Return [x, y] of the center of cell containing provided text 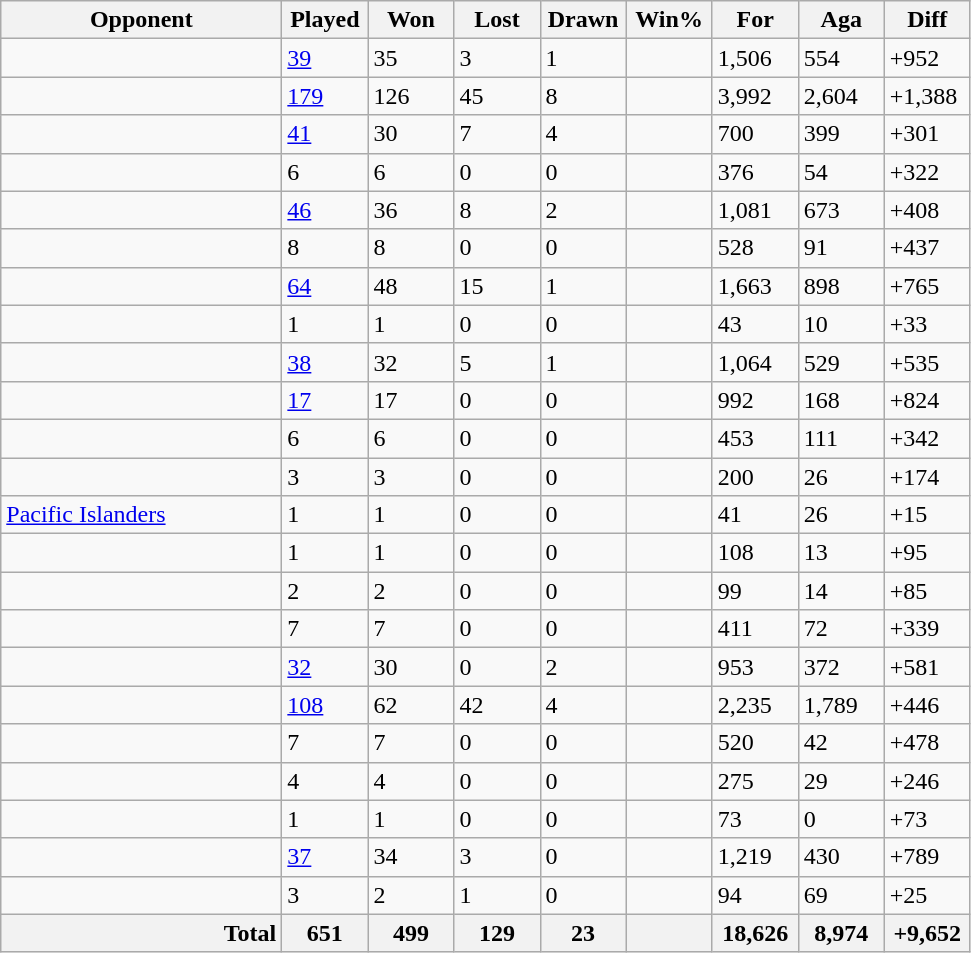
37 [325, 857]
Drawn [583, 20]
34 [411, 857]
+73 [927, 819]
399 [841, 134]
+408 [927, 210]
275 [755, 781]
+478 [927, 743]
+824 [927, 400]
453 [755, 438]
46 [325, 210]
953 [755, 667]
168 [841, 400]
1,663 [755, 286]
Pacific Islanders [142, 515]
13 [841, 553]
528 [755, 248]
992 [755, 400]
23 [583, 933]
+437 [927, 248]
14 [841, 591]
200 [755, 477]
898 [841, 286]
430 [841, 857]
3,992 [755, 96]
Win% [669, 20]
Lost [497, 20]
+25 [927, 895]
+322 [927, 172]
64 [325, 286]
+174 [927, 477]
126 [411, 96]
376 [755, 172]
179 [325, 96]
1,789 [841, 705]
700 [755, 134]
Played [325, 20]
39 [325, 58]
91 [841, 248]
673 [841, 210]
+95 [927, 553]
651 [325, 933]
18,626 [755, 933]
+535 [927, 362]
15 [497, 286]
411 [755, 629]
+301 [927, 134]
5 [497, 362]
36 [411, 210]
Diff [927, 20]
1,081 [755, 210]
+342 [927, 438]
+789 [927, 857]
111 [841, 438]
8,974 [841, 933]
372 [841, 667]
99 [755, 591]
+446 [927, 705]
43 [755, 324]
554 [841, 58]
+581 [927, 667]
48 [411, 286]
+765 [927, 286]
1,506 [755, 58]
45 [497, 96]
69 [841, 895]
Aga [841, 20]
35 [411, 58]
38 [325, 362]
2,604 [841, 96]
529 [841, 362]
Won [411, 20]
73 [755, 819]
129 [497, 933]
+952 [927, 58]
2,235 [755, 705]
+339 [927, 629]
+33 [927, 324]
+246 [927, 781]
94 [755, 895]
72 [841, 629]
29 [841, 781]
Opponent [142, 20]
+15 [927, 515]
499 [411, 933]
54 [841, 172]
1,064 [755, 362]
62 [411, 705]
Total [142, 933]
1,219 [755, 857]
10 [841, 324]
+9,652 [927, 933]
+85 [927, 591]
+1,388 [927, 96]
520 [755, 743]
For [755, 20]
